Identify which cell holds the provided text, then report its (x, y) central coordinate. 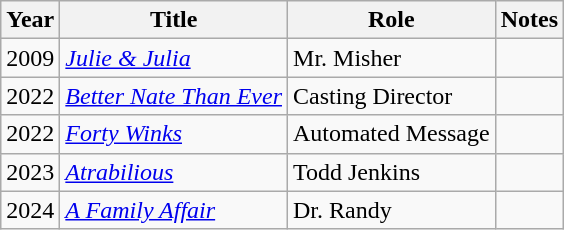
Casting Director (392, 96)
Better Nate Than Ever (174, 96)
Notes (529, 20)
Title (174, 20)
2024 (30, 210)
Atrabilious (174, 172)
2009 (30, 58)
Role (392, 20)
Dr. Randy (392, 210)
2023 (30, 172)
Year (30, 20)
Todd Jenkins (392, 172)
Forty Winks (174, 134)
Julie & Julia (174, 58)
A Family Affair (174, 210)
Automated Message (392, 134)
Mr. Misher (392, 58)
